Search for the cell housing the specified text and yield its (x, y) center coordinate. 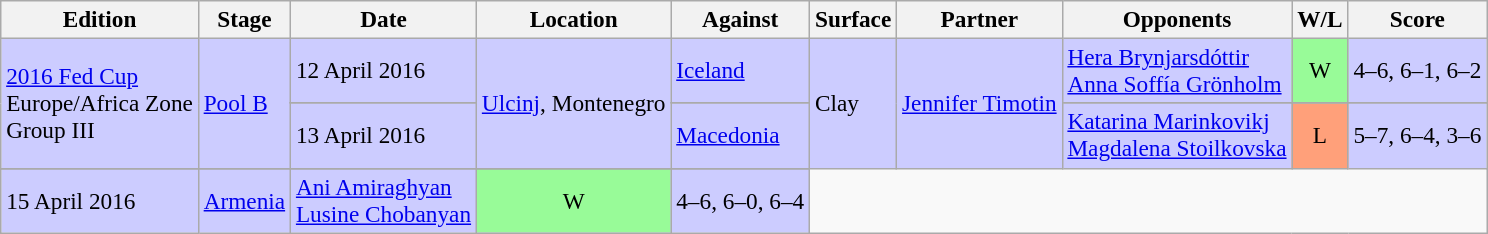
Partner (980, 19)
Stage (244, 19)
Ulcinj, Montenegro (573, 103)
Opponents (1177, 19)
Iceland (740, 70)
Hera Brynjarsdóttir Anna Soffía Grönholm (1177, 70)
L (1320, 136)
12 April 2016 (384, 70)
Macedonia (740, 136)
Ani Amiraghyan Lusine Chobanyan (384, 200)
2016 Fed Cup Europe/Africa Zone Group III (100, 103)
5–7, 6–4, 3–6 (1418, 136)
Against (740, 19)
4–6, 6–1, 6–2 (1418, 70)
Pool B (244, 103)
W/L (1320, 19)
Armenia (244, 200)
Date (384, 19)
Score (1418, 19)
Surface (854, 19)
15 April 2016 (100, 200)
Edition (100, 19)
Location (573, 19)
Katarina Marinkovikj Magdalena Stoilkovska (1177, 136)
Clay (854, 103)
Jennifer Timotin (980, 103)
13 April 2016 (384, 136)
4–6, 6–0, 6–4 (740, 200)
